Pinpoint the cell where the given text exists, returning its (X, Y) midpoint coordinate. 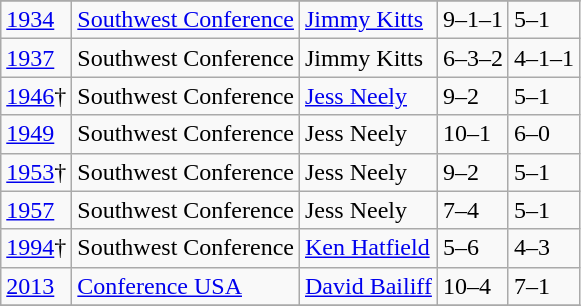
5–6 (472, 248)
6–3–2 (472, 58)
10–4 (472, 286)
1953† (36, 172)
6–0 (544, 134)
1934 (36, 20)
1937 (36, 58)
9–1–1 (472, 20)
2013 (36, 286)
10–1 (472, 134)
7–1 (544, 286)
Conference USA (186, 286)
4–1–1 (544, 58)
7–4 (472, 210)
David Bailiff (368, 286)
1957 (36, 210)
1946† (36, 96)
1949 (36, 134)
1994† (36, 248)
Ken Hatfield (368, 248)
4–3 (544, 248)
